Extract the [X, Y] coordinate from the center of the cell holding the provided text.  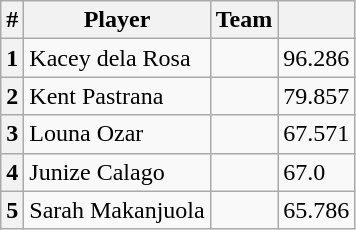
Team [244, 20]
4 [12, 172]
Junize Calago [117, 172]
67.0 [316, 172]
67.571 [316, 134]
79.857 [316, 96]
Louna Ozar [117, 134]
Sarah Makanjuola [117, 210]
2 [12, 96]
Kent Pastrana [117, 96]
3 [12, 134]
5 [12, 210]
65.786 [316, 210]
96.286 [316, 58]
Kacey dela Rosa [117, 58]
Player [117, 20]
# [12, 20]
1 [12, 58]
